Pinpoint the cell where the given text exists, returning its [x, y] midpoint coordinate. 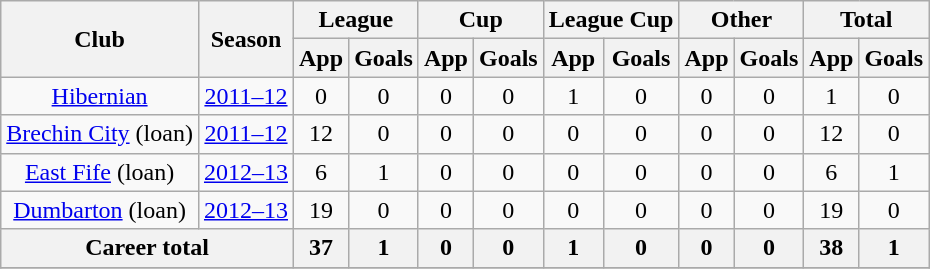
Club [100, 39]
37 [322, 248]
Brechin City (loan) [100, 134]
East Fife (loan) [100, 172]
Cup [480, 20]
Dumbarton (loan) [100, 210]
League [356, 20]
Career total [148, 248]
Total [866, 20]
Other [742, 20]
Season [246, 39]
League Cup [611, 20]
38 [832, 248]
Hibernian [100, 96]
